From the cell containing the given text, extract its center point as (x, y) coordinate. 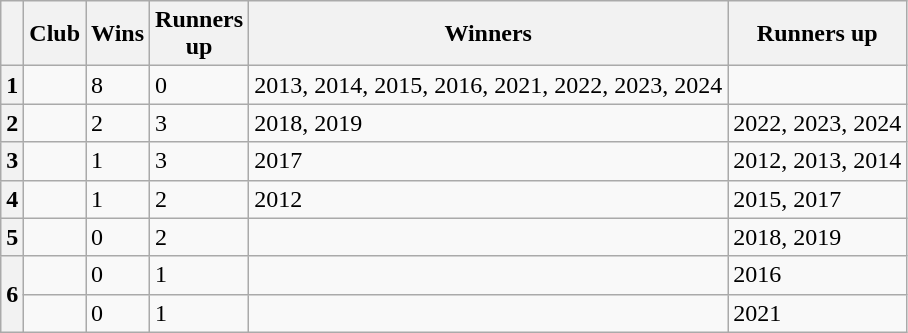
Wins (118, 34)
Club (55, 34)
2013, 2014, 2015, 2016, 2021, 2022, 2023, 2024 (488, 85)
Winners (488, 34)
4 (12, 199)
2022, 2023, 2024 (818, 123)
6 (12, 294)
8 (118, 85)
2017 (488, 161)
2012, 2013, 2014 (818, 161)
2012 (488, 199)
Runnersup (200, 34)
2015, 2017 (818, 199)
2016 (818, 275)
2021 (818, 313)
Runners up (818, 34)
5 (12, 237)
